Detect which cell encompasses the target text, then output its [X, Y] center coordinate. 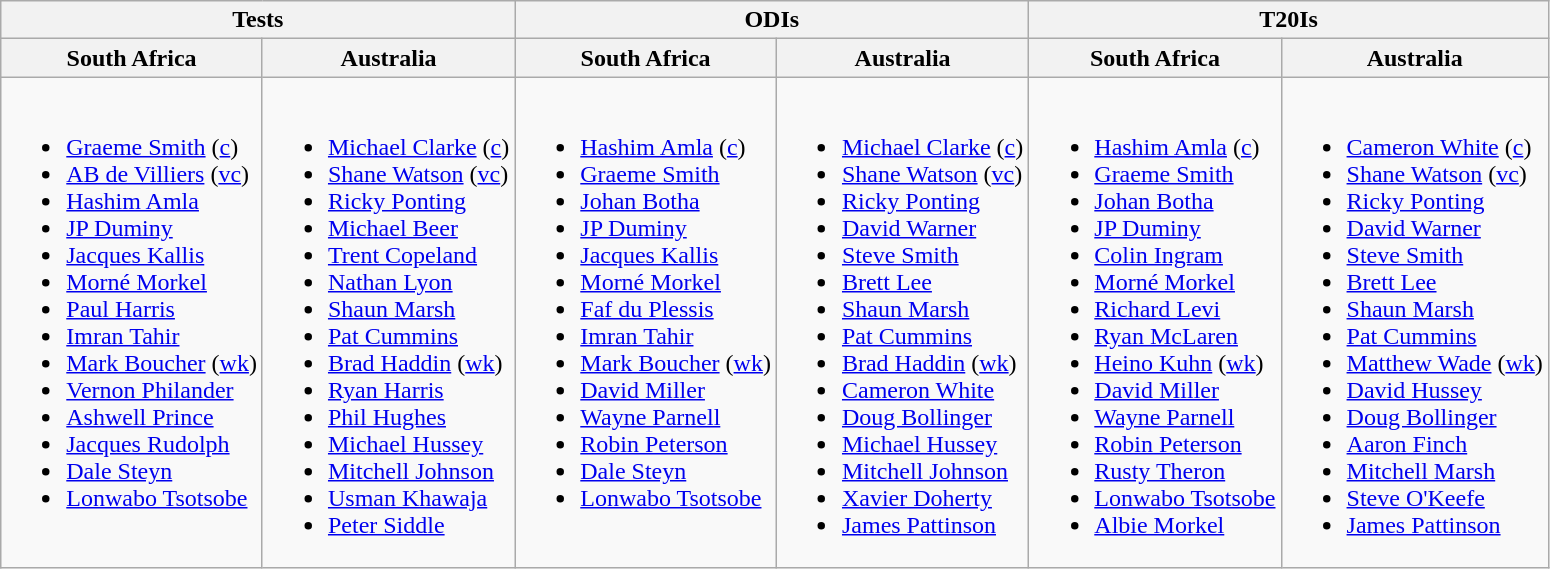
ODIs [772, 20]
Tests [258, 20]
T20Is [1289, 20]
